Find where the given text appears and provide that cell's center as (X, Y) coordinate. 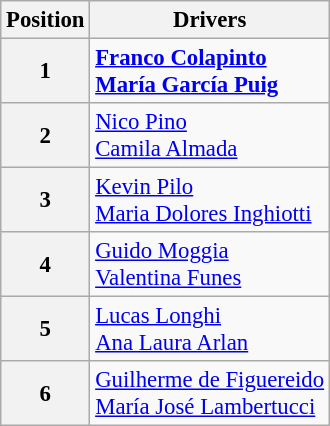
Franco Colapinto María García Puig (210, 72)
Nico Pino Camila Almada (210, 136)
Position (46, 20)
1 (46, 72)
4 (46, 264)
5 (46, 330)
Lucas Longhi Ana Laura Arlan (210, 330)
3 (46, 200)
2 (46, 136)
Kevin Pilo Maria Dolores Inghiotti (210, 200)
Guido Moggia Valentina Funes (210, 264)
Drivers (210, 20)
